Search for the cell housing the specified text and yield its [X, Y] center coordinate. 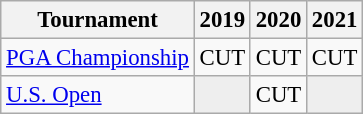
2020 [278, 20]
U.S. Open [98, 95]
Tournament [98, 20]
2021 [335, 20]
2019 [222, 20]
PGA Championship [98, 58]
